Capture the cell that displays the provided text and extract its [x, y] central coordinate. 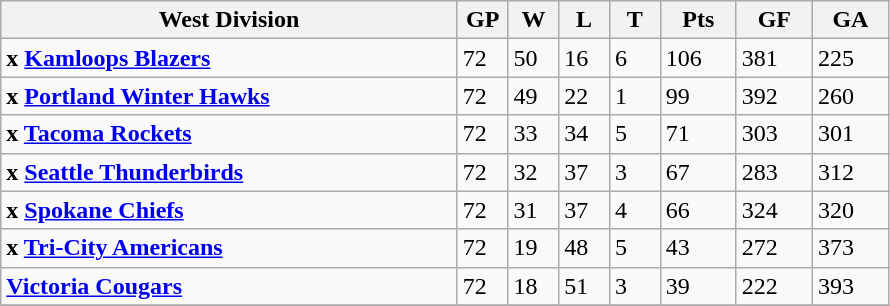
22 [584, 96]
34 [584, 134]
66 [698, 210]
Victoria Cougars [230, 286]
x Kamloops Blazers [230, 58]
18 [534, 286]
312 [850, 172]
301 [850, 134]
51 [584, 286]
x Tri-City Americans [230, 248]
6 [634, 58]
Pts [698, 20]
x Portland Winter Hawks [230, 96]
x Seattle Thunderbirds [230, 172]
L [584, 20]
222 [774, 286]
31 [534, 210]
x Tacoma Rockets [230, 134]
50 [534, 58]
272 [774, 248]
1 [634, 96]
260 [850, 96]
32 [534, 172]
106 [698, 58]
GF [774, 20]
GA [850, 20]
320 [850, 210]
West Division [230, 20]
W [534, 20]
T [634, 20]
GP [482, 20]
39 [698, 286]
393 [850, 286]
392 [774, 96]
283 [774, 172]
303 [774, 134]
x Spokane Chiefs [230, 210]
381 [774, 58]
48 [584, 248]
19 [534, 248]
67 [698, 172]
324 [774, 210]
49 [534, 96]
373 [850, 248]
71 [698, 134]
4 [634, 210]
16 [584, 58]
225 [850, 58]
33 [534, 134]
99 [698, 96]
43 [698, 248]
